Return (x, y) of the center of cell containing provided text 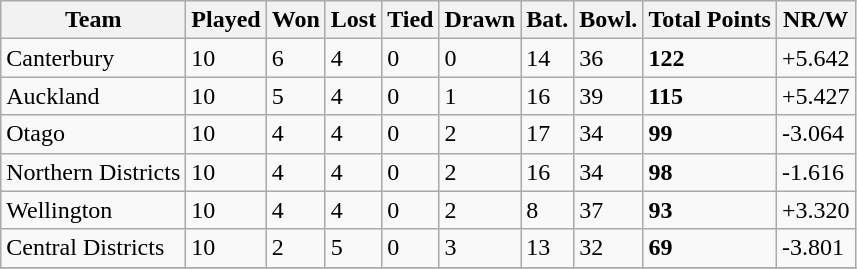
Auckland (94, 96)
32 (608, 248)
Tied (410, 20)
-1.616 (816, 172)
115 (710, 96)
14 (548, 58)
Drawn (480, 20)
98 (710, 172)
93 (710, 210)
69 (710, 248)
8 (548, 210)
Bat. (548, 20)
Northern Districts (94, 172)
NR/W (816, 20)
Total Points (710, 20)
Bowl. (608, 20)
Won (296, 20)
Wellington (94, 210)
-3.064 (816, 134)
1 (480, 96)
+3.320 (816, 210)
37 (608, 210)
+5.642 (816, 58)
Otago (94, 134)
17 (548, 134)
36 (608, 58)
3 (480, 248)
6 (296, 58)
Played (226, 20)
Team (94, 20)
Lost (353, 20)
39 (608, 96)
13 (548, 248)
Central Districts (94, 248)
-3.801 (816, 248)
+5.427 (816, 96)
Canterbury (94, 58)
122 (710, 58)
99 (710, 134)
